Locate the cell with the specified text and output its [x, y] center coordinate. 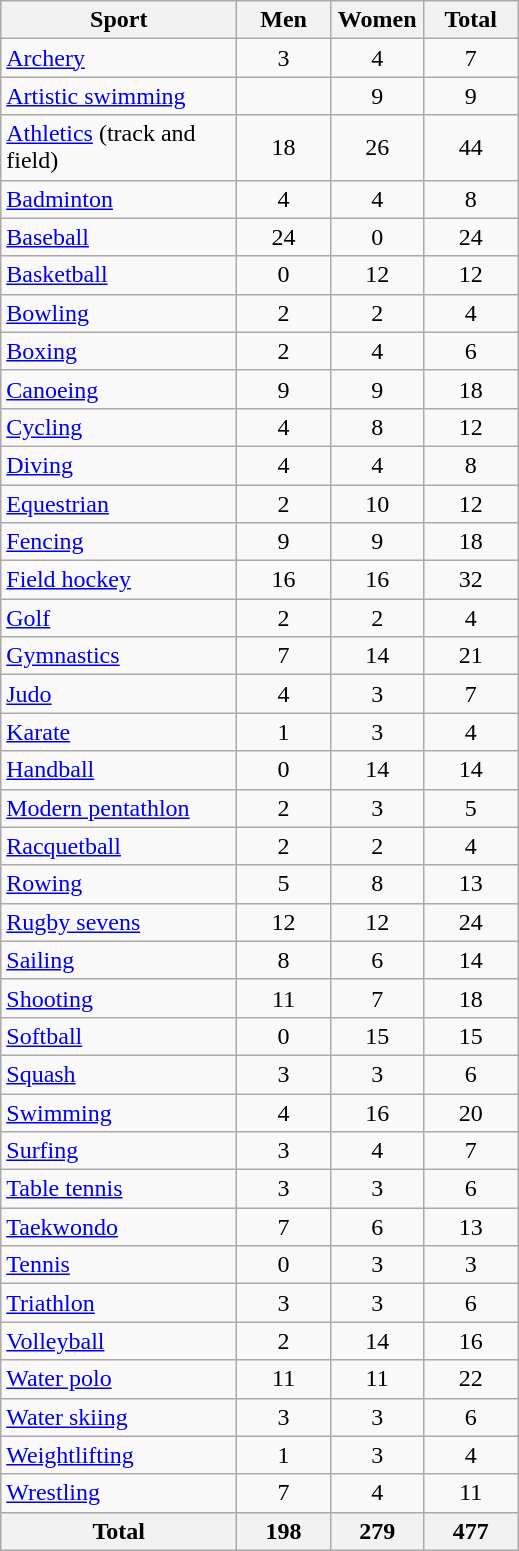
Cycling [119, 427]
Modern pentathlon [119, 808]
Wrestling [119, 1493]
Taekwondo [119, 1227]
Artistic swimming [119, 96]
Baseball [119, 237]
279 [377, 1531]
21 [471, 656]
Field hockey [119, 580]
Archery [119, 58]
Sport [119, 20]
Bowling [119, 313]
Rugby sevens [119, 922]
Table tennis [119, 1189]
Water polo [119, 1379]
Judo [119, 694]
Softball [119, 1036]
26 [377, 148]
Athletics (track and field) [119, 148]
Weightlifting [119, 1455]
Handball [119, 770]
Swimming [119, 1113]
Racquetball [119, 846]
Diving [119, 465]
Rowing [119, 884]
Boxing [119, 351]
Surfing [119, 1151]
Badminton [119, 199]
Sailing [119, 960]
22 [471, 1379]
Basketball [119, 275]
Gymnastics [119, 656]
477 [471, 1531]
Equestrian [119, 503]
Triathlon [119, 1303]
10 [377, 503]
32 [471, 580]
Golf [119, 618]
Shooting [119, 998]
Women [377, 20]
Canoeing [119, 389]
198 [284, 1531]
Volleyball [119, 1341]
20 [471, 1113]
Men [284, 20]
44 [471, 148]
Tennis [119, 1265]
Squash [119, 1074]
Water skiing [119, 1417]
Fencing [119, 542]
Karate [119, 732]
